From the cell containing the given text, extract its center point as [x, y] coordinate. 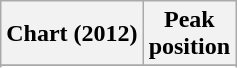
Peakposition [189, 34]
Chart (2012) [72, 34]
